Capture the cell that displays the provided text and extract its (x, y) central coordinate. 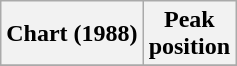
Peakposition (189, 34)
Chart (1988) (72, 34)
